From the cell containing the given text, extract its center point as [x, y] coordinate. 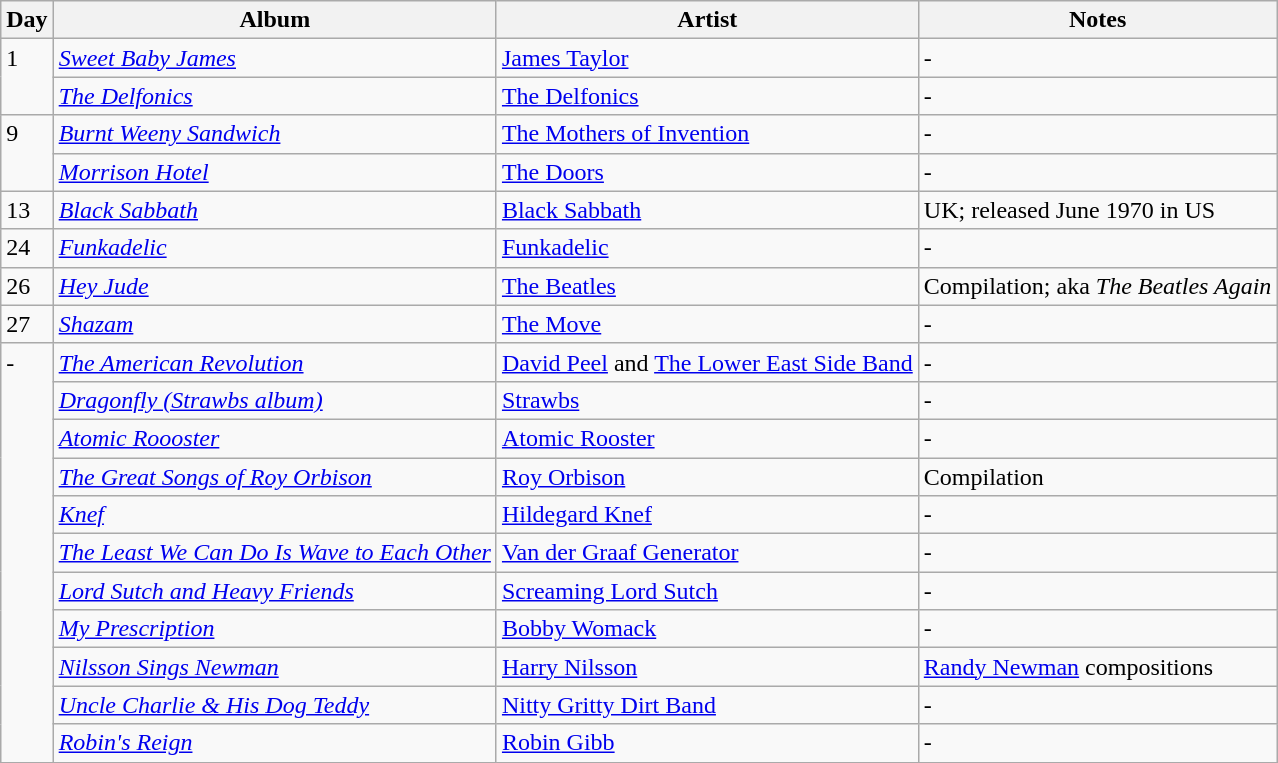
26 [27, 286]
13 [27, 210]
Van der Graaf Generator [707, 553]
Uncle Charlie & His Dog Teddy [274, 705]
Burnt Weeny Sandwich [274, 134]
Compilation [1098, 477]
1 [27, 77]
Artist [707, 20]
Hildegard Knef [707, 515]
24 [27, 248]
Robin's Reign [274, 743]
Day [27, 20]
The Doors [707, 172]
The Beatles [707, 286]
James Taylor [707, 58]
Roy Orbison [707, 477]
Nilsson Sings Newman [274, 667]
Randy Newman compositions [1098, 667]
Atomic Roooster [274, 438]
Sweet Baby James [274, 58]
The Least We Can Do Is Wave to Each Other [274, 553]
Bobby Womack [707, 629]
Robin Gibb [707, 743]
Hey Jude [274, 286]
Dragonfly (Strawbs album) [274, 400]
The Great Songs of Roy Orbison [274, 477]
Atomic Rooster [707, 438]
My Prescription [274, 629]
27 [27, 324]
Strawbs [707, 400]
The Move [707, 324]
Compilation; aka The Beatles Again [1098, 286]
David Peel and The Lower East Side Band [707, 362]
Nitty Gritty Dirt Band [707, 705]
UK; released June 1970 in US [1098, 210]
The Mothers of Invention [707, 134]
The American Revolution [274, 362]
Knef [274, 515]
Screaming Lord Sutch [707, 591]
Shazam [274, 324]
Morrison Hotel [274, 172]
Notes [1098, 20]
Harry Nilsson [707, 667]
Album [274, 20]
9 [27, 153]
Lord Sutch and Heavy Friends [274, 591]
